Scan for the cell matching the given text and deliver its (x, y) coordinate at center. 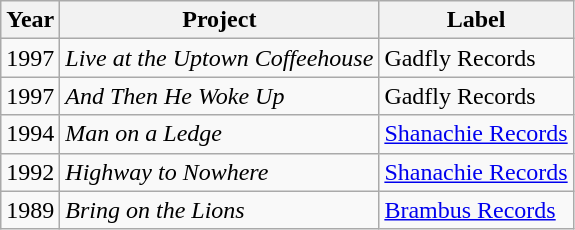
Live at the Uptown Coffeehouse (220, 58)
Label (476, 20)
Brambus Records (476, 210)
Highway to Nowhere (220, 172)
Man on a Ledge (220, 134)
Project (220, 20)
1994 (30, 134)
And Then He Woke Up (220, 96)
1992 (30, 172)
Year (30, 20)
1989 (30, 210)
Bring on the Lions (220, 210)
